Detect which cell encompasses the target text, then output its [x, y] center coordinate. 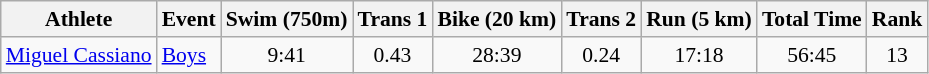
Miguel Cassiano [79, 55]
56:45 [812, 55]
Run (5 km) [699, 19]
9:41 [287, 55]
28:39 [496, 55]
Bike (20 km) [496, 19]
0.24 [601, 55]
Trans 2 [601, 19]
Rank [898, 19]
Total Time [812, 19]
Athlete [79, 19]
Swim (750m) [287, 19]
13 [898, 55]
Event [189, 19]
Trans 1 [393, 19]
Boys [189, 55]
0.43 [393, 55]
17:18 [699, 55]
